Provide the (x, y) coordinate of the cell's center where the given text is located.  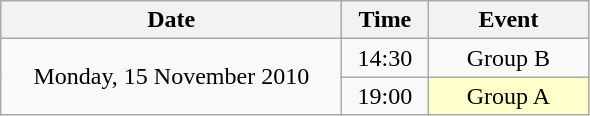
Time (385, 20)
Date (172, 20)
Group A (508, 96)
14:30 (385, 58)
Event (508, 20)
Group B (508, 58)
Monday, 15 November 2010 (172, 77)
19:00 (385, 96)
